Return the [x, y] coordinate for the center point of the cell that contains the specified text.  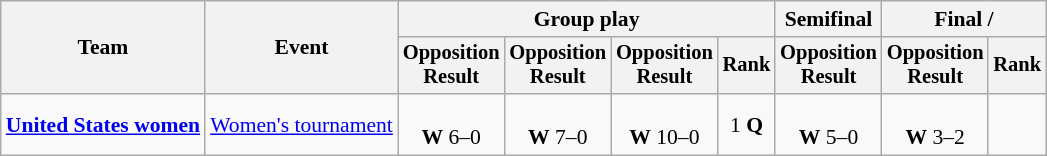
W 6–0 [452, 124]
W 10–0 [664, 124]
Event [302, 48]
Women's tournament [302, 124]
Final / [964, 19]
W 7–0 [558, 124]
W 3–2 [936, 124]
Group play [586, 19]
Semifinal [828, 19]
United States women [103, 124]
Team [103, 48]
W 5–0 [828, 124]
1 Q [747, 124]
